Detect which cell encompasses the target text, then output its [x, y] center coordinate. 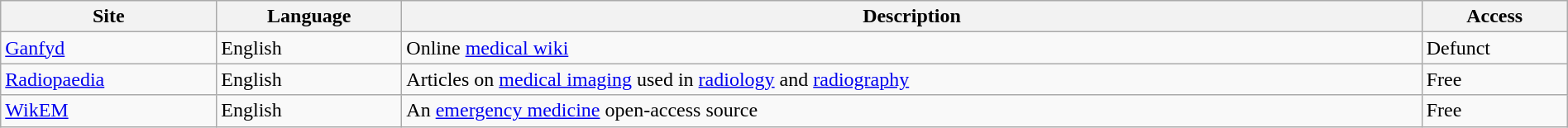
Language [309, 17]
Defunct [1494, 48]
Articles on medical imaging used in radiology and radiography [911, 79]
Online medical wiki [911, 48]
Access [1494, 17]
Site [109, 17]
Radiopaedia [109, 79]
An emergency medicine open-access source [911, 111]
Description [911, 17]
Ganfyd [109, 48]
WikEM [109, 111]
